Return (X, Y) of the center of cell containing provided text 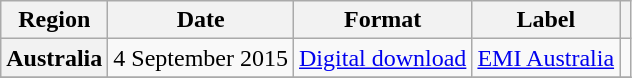
Region (54, 20)
Digital download (383, 58)
Label (546, 20)
Australia (54, 58)
4 September 2015 (201, 58)
EMI Australia (546, 58)
Format (383, 20)
Date (201, 20)
